Search for the cell housing the specified text and yield its [x, y] center coordinate. 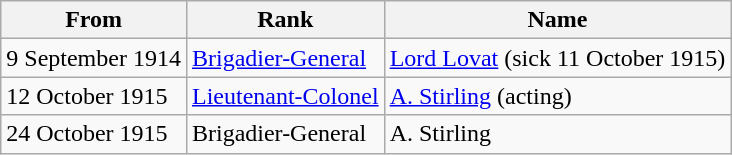
Rank [285, 20]
24 October 1915 [94, 134]
From [94, 20]
12 October 1915 [94, 96]
A. Stirling (acting) [558, 96]
Name [558, 20]
Lord Lovat (sick 11 October 1915) [558, 58]
9 September 1914 [94, 58]
A. Stirling [558, 134]
Lieutenant-Colonel [285, 96]
